Scan for the cell matching the given text and deliver its (X, Y) coordinate at center. 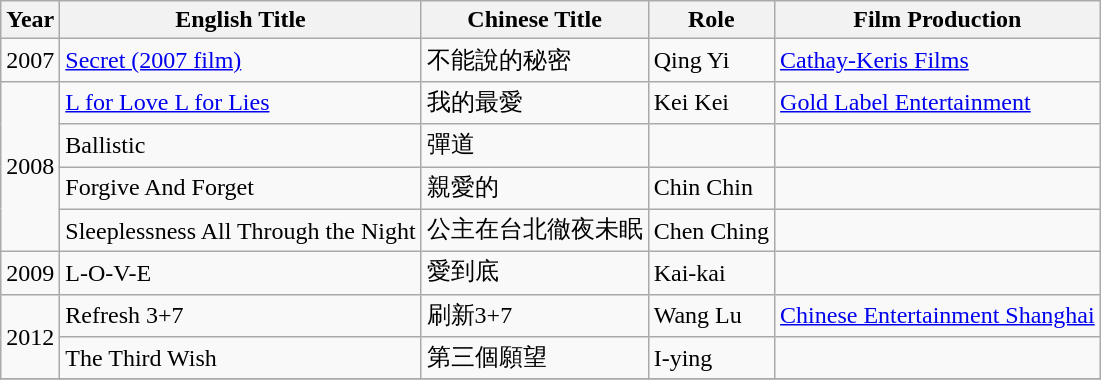
Qing Yi (711, 60)
我的最愛 (534, 102)
English Title (240, 20)
Chinese Title (534, 20)
Kai-kai (711, 274)
2009 (30, 274)
2012 (30, 336)
第三個願望 (534, 358)
Film Production (938, 20)
Gold Label Entertainment (938, 102)
L for Love L for Lies (240, 102)
愛到底 (534, 274)
Secret (2007 film) (240, 60)
Wang Lu (711, 316)
Ballistic (240, 146)
The Third Wish (240, 358)
Chen Ching (711, 230)
Year (30, 20)
L-O-V-E (240, 274)
彈道 (534, 146)
刷新3+7 (534, 316)
2007 (30, 60)
公主在台北徹夜未眠 (534, 230)
Sleeplessness All Through the Night (240, 230)
不能說的秘密 (534, 60)
Kei Kei (711, 102)
Forgive And Forget (240, 188)
Refresh 3+7 (240, 316)
Chin Chin (711, 188)
Cathay-Keris Films (938, 60)
2008 (30, 166)
I-ying (711, 358)
親愛的 (534, 188)
Chinese Entertainment Shanghai (938, 316)
Role (711, 20)
